Return the [X, Y] coordinate for the center point of the cell that contains the specified text.  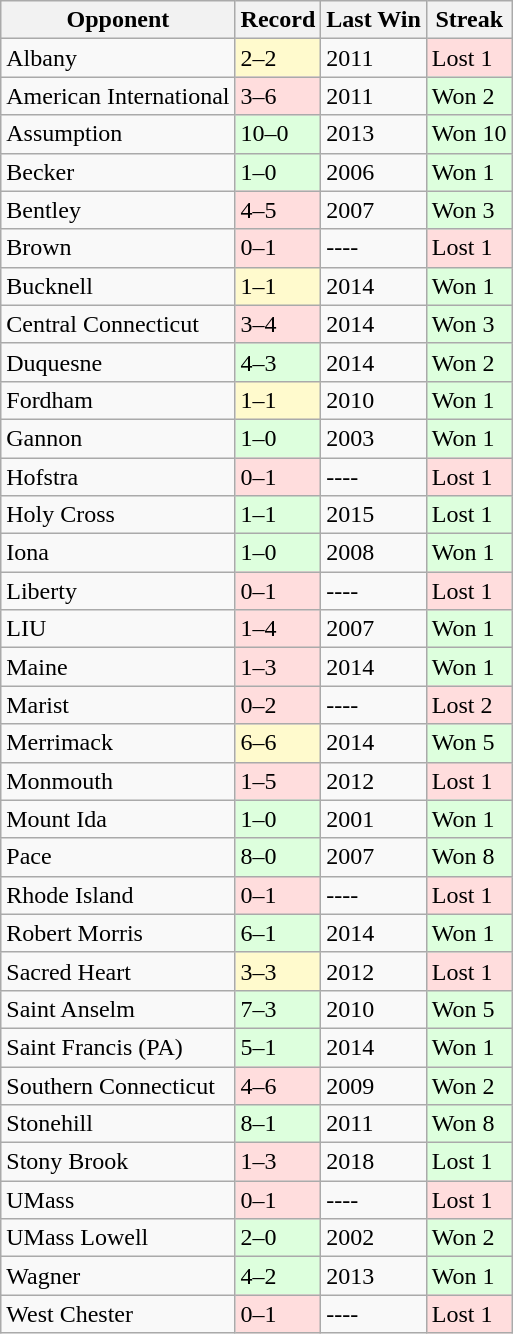
LIU [118, 629]
1–5 [278, 781]
Lost 2 [469, 705]
4–3 [278, 362]
Iona [118, 553]
Mount Ida [118, 819]
Last Win [374, 20]
Bentley [118, 210]
Saint Anselm [118, 1009]
Gannon [118, 438]
2003 [374, 438]
6–1 [278, 933]
Opponent [118, 20]
Southern Connecticut [118, 1085]
4–5 [278, 210]
4–2 [278, 1276]
Stony Brook [118, 1162]
West Chester [118, 1314]
5–1 [278, 1047]
2018 [374, 1162]
3–3 [278, 971]
Sacred Heart [118, 971]
2–0 [278, 1238]
2001 [374, 819]
Liberty [118, 591]
Central Connecticut [118, 324]
7–3 [278, 1009]
6–6 [278, 743]
Holy Cross [118, 515]
3–4 [278, 324]
Marist [118, 705]
2002 [374, 1238]
Hofstra [118, 477]
Monmouth [118, 781]
Won 10 [469, 134]
1–4 [278, 629]
Streak [469, 20]
Rhode Island [118, 895]
Fordham [118, 400]
Record [278, 20]
3–6 [278, 96]
Bucknell [118, 286]
Maine [118, 667]
Robert Morris [118, 933]
UMass [118, 1200]
4–6 [278, 1085]
10–0 [278, 134]
UMass Lowell [118, 1238]
Merrimack [118, 743]
Brown [118, 248]
Becker [118, 172]
Assumption [118, 134]
Albany [118, 58]
2006 [374, 172]
American International [118, 96]
Stonehill [118, 1124]
2009 [374, 1085]
2015 [374, 515]
Pace [118, 857]
Wagner [118, 1276]
0–2 [278, 705]
8–0 [278, 857]
Saint Francis (PA) [118, 1047]
8–1 [278, 1124]
2–2 [278, 58]
Duquesne [118, 362]
2008 [374, 553]
